Capture the cell that displays the provided text and extract its (X, Y) central coordinate. 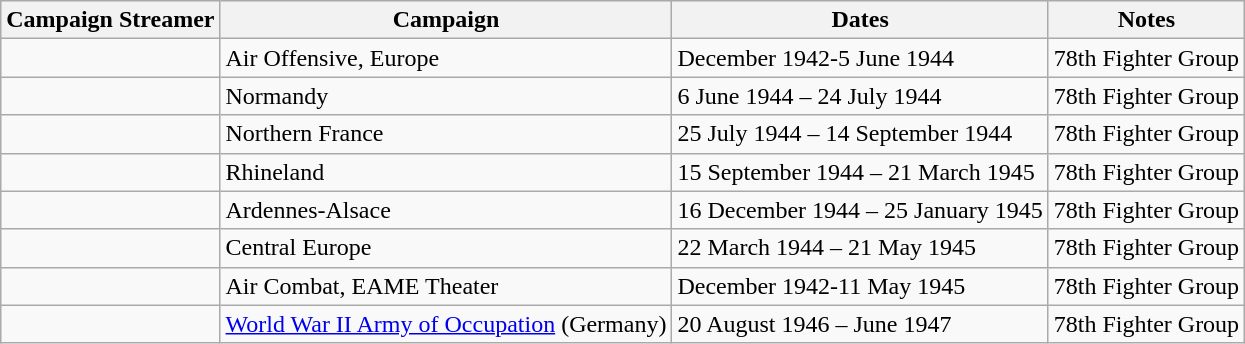
Rhineland (446, 172)
16 December 1944 – 25 January 1945 (860, 210)
Campaign Streamer (110, 20)
Ardennes-Alsace (446, 210)
Dates (860, 20)
December 1942-11 May 1945 (860, 286)
20 August 1946 – June 1947 (860, 324)
Campaign (446, 20)
25 July 1944 – 14 September 1944 (860, 134)
15 September 1944 – 21 March 1945 (860, 172)
Central Europe (446, 248)
22 March 1944 – 21 May 1945 (860, 248)
Air Offensive, Europe (446, 58)
Air Combat, EAME Theater (446, 286)
Northern France (446, 134)
Notes (1146, 20)
6 June 1944 – 24 July 1944 (860, 96)
Normandy (446, 96)
World War II Army of Occupation (Germany) (446, 324)
December 1942-5 June 1944 (860, 58)
